Return [x, y] of the center of cell containing provided text 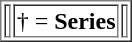
† = Series [66, 20]
